Search for the cell housing the specified text and yield its (X, Y) center coordinate. 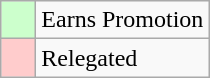
Earns Promotion (122, 20)
Relegated (122, 58)
